For the text-containing cell, return its midpoint in [x, y] coordinate format. 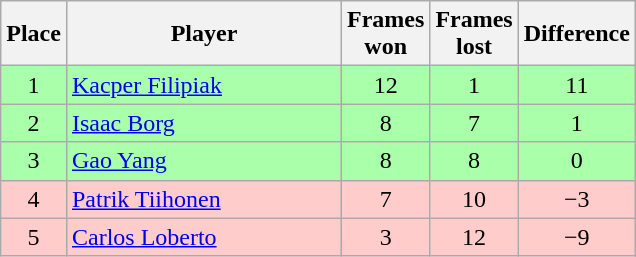
0 [576, 161]
Place [34, 34]
Difference [576, 34]
Gao Yang [204, 161]
−3 [576, 199]
Carlos Loberto [204, 237]
Kacper Filipiak [204, 85]
Isaac Borg [204, 123]
10 [474, 199]
Patrik Tiihonen [204, 199]
Player [204, 34]
−9 [576, 237]
5 [34, 237]
Frames won [386, 34]
Frames lost [474, 34]
2 [34, 123]
4 [34, 199]
11 [576, 85]
